Capture the cell that displays the provided text and extract its [X, Y] central coordinate. 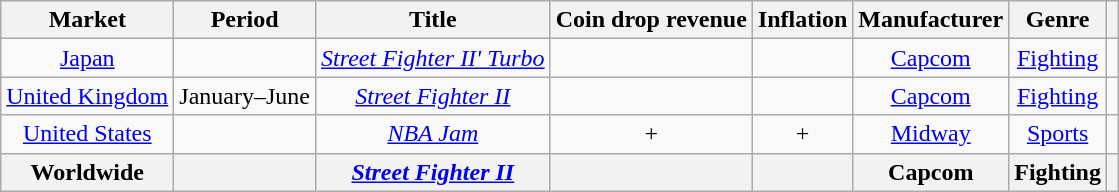
Title [434, 20]
January–June [245, 96]
Coin drop revenue [651, 20]
United States [88, 134]
Street Fighter II' Turbo [434, 58]
Period [245, 20]
Inflation [802, 20]
NBA Jam [434, 134]
Japan [88, 58]
United Kingdom [88, 96]
Manufacturer [931, 20]
Worldwide [88, 172]
Midway [931, 134]
Sports [1058, 134]
Market [88, 20]
Genre [1058, 20]
